Return [x, y] of the center of cell containing provided text 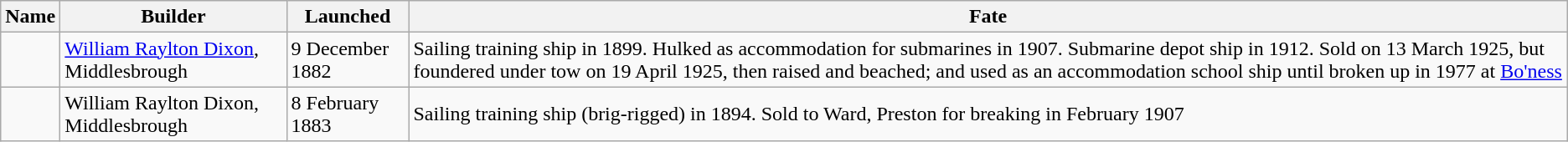
Name [30, 17]
Launched [348, 17]
8 February 1883 [348, 114]
Sailing training ship (brig-rigged) in 1894. Sold to Ward, Preston for breaking in February 1907 [988, 114]
Fate [988, 17]
Builder [173, 17]
9 December 1882 [348, 60]
